Provide the [x, y] coordinate of the cell's center where the given text is located.  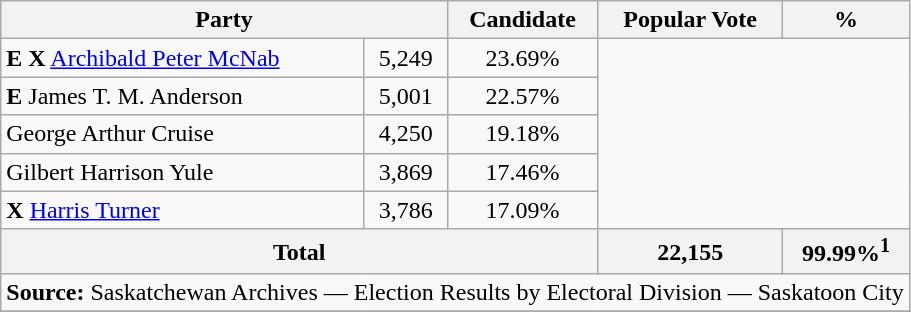
4,250 [406, 134]
22.57% [522, 96]
Candidate [522, 20]
3,869 [406, 172]
Total [300, 252]
% [846, 20]
5,001 [406, 96]
22,155 [690, 252]
17.09% [522, 210]
George Arthur Cruise [182, 134]
Party [224, 20]
17.46% [522, 172]
E James T. M. Anderson [182, 96]
19.18% [522, 134]
5,249 [406, 58]
X Harris Turner [182, 210]
Source: Saskatchewan Archives — Election Results by Electoral Division — Saskatoon City [455, 293]
99.99%1 [846, 252]
E X Archibald Peter McNab [182, 58]
3,786 [406, 210]
Popular Vote [690, 20]
23.69% [522, 58]
Gilbert Harrison Yule [182, 172]
